Detect which cell encompasses the target text, then output its [X, Y] center coordinate. 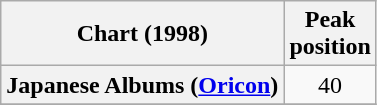
Chart (1998) [142, 34]
40 [330, 85]
Peakposition [330, 34]
Japanese Albums (Oricon) [142, 85]
